Locate the cell with the specified text and output its [x, y] center coordinate. 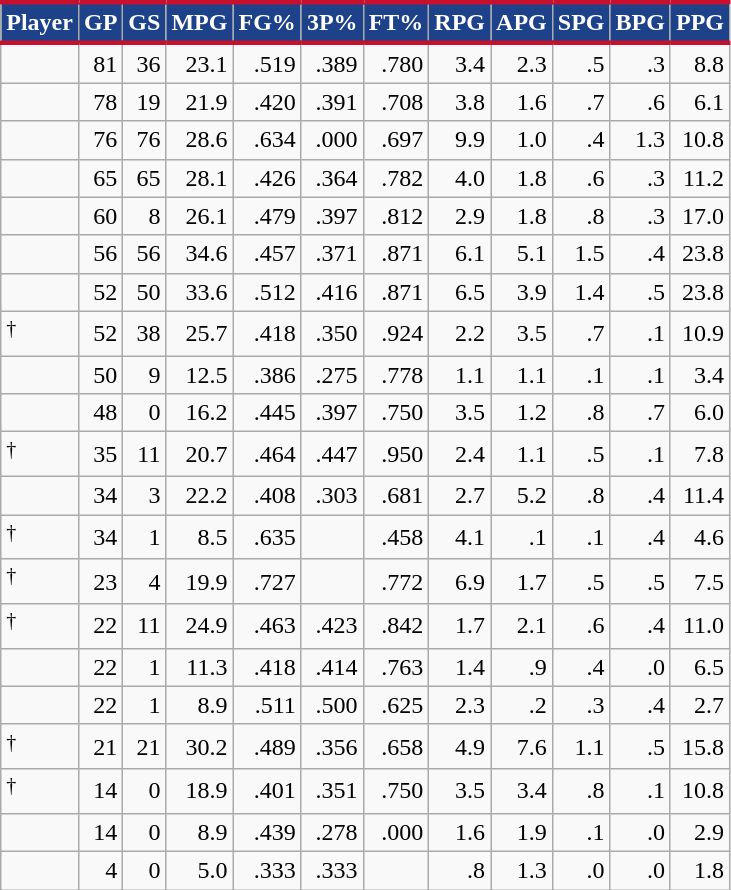
.356 [332, 746]
.389 [332, 63]
.414 [332, 667]
.519 [267, 63]
11.0 [700, 626]
.371 [332, 254]
18.9 [200, 792]
1.5 [581, 254]
.426 [267, 178]
78 [100, 102]
.416 [332, 292]
.351 [332, 792]
11.4 [700, 495]
23.1 [200, 63]
5.2 [522, 495]
4.0 [460, 178]
1.9 [522, 832]
.401 [267, 792]
36 [144, 63]
.763 [396, 667]
FT% [396, 22]
8 [144, 216]
7.5 [700, 582]
3.9 [522, 292]
25.7 [200, 334]
.780 [396, 63]
.950 [396, 454]
3 [144, 495]
.350 [332, 334]
4.9 [460, 746]
.364 [332, 178]
.924 [396, 334]
1.0 [522, 140]
PPG [700, 22]
8.5 [200, 538]
RPG [460, 22]
1.2 [522, 413]
33.6 [200, 292]
30.2 [200, 746]
5.1 [522, 254]
.778 [396, 375]
11.3 [200, 667]
APG [522, 22]
81 [100, 63]
16.2 [200, 413]
8.8 [700, 63]
GS [144, 22]
.439 [267, 832]
.658 [396, 746]
38 [144, 334]
3.8 [460, 102]
7.6 [522, 746]
17.0 [700, 216]
.420 [267, 102]
.697 [396, 140]
.447 [332, 454]
MPG [200, 22]
.303 [332, 495]
28.6 [200, 140]
.464 [267, 454]
24.9 [200, 626]
.275 [332, 375]
SPG [581, 22]
.278 [332, 832]
12.5 [200, 375]
2.4 [460, 454]
GP [100, 22]
34.6 [200, 254]
60 [100, 216]
.625 [396, 705]
.634 [267, 140]
2.2 [460, 334]
3P% [332, 22]
.500 [332, 705]
2.1 [522, 626]
.635 [267, 538]
19 [144, 102]
15.8 [700, 746]
.512 [267, 292]
.681 [396, 495]
.842 [396, 626]
20.7 [200, 454]
.812 [396, 216]
.386 [267, 375]
7.8 [700, 454]
35 [100, 454]
48 [100, 413]
.727 [267, 582]
.772 [396, 582]
BPG [640, 22]
.9 [522, 667]
.708 [396, 102]
6.0 [700, 413]
10.9 [700, 334]
22.2 [200, 495]
.479 [267, 216]
23 [100, 582]
.457 [267, 254]
28.1 [200, 178]
Player [40, 22]
.782 [396, 178]
9 [144, 375]
.391 [332, 102]
4.1 [460, 538]
4.6 [700, 538]
.423 [332, 626]
.458 [396, 538]
.445 [267, 413]
5.0 [200, 871]
.489 [267, 746]
26.1 [200, 216]
.408 [267, 495]
.463 [267, 626]
11.2 [700, 178]
.511 [267, 705]
21.9 [200, 102]
19.9 [200, 582]
6.9 [460, 582]
.2 [522, 705]
FG% [267, 22]
9.9 [460, 140]
